Provide the [X, Y] coordinate of the cell's center where the given text is located.  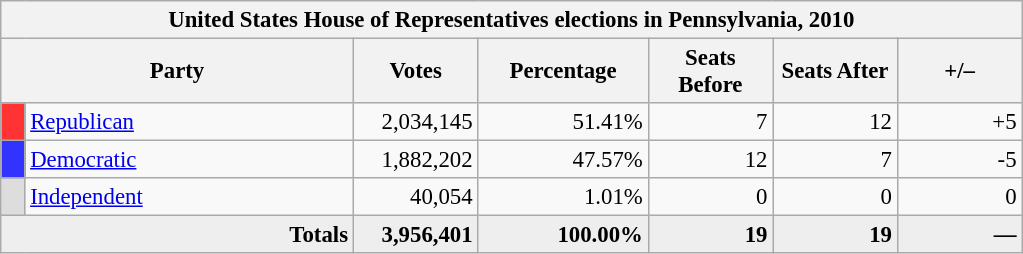
40,054 [416, 197]
51.41% [563, 122]
1,882,202 [416, 160]
United States House of Representatives elections in Pennsylvania, 2010 [512, 20]
47.57% [563, 160]
Seats Before [710, 72]
2,034,145 [416, 122]
Party [178, 72]
Percentage [563, 72]
Totals [178, 235]
1.01% [563, 197]
— [960, 235]
Republican [189, 122]
Votes [416, 72]
100.00% [563, 235]
Independent [189, 197]
+/– [960, 72]
Seats After [836, 72]
+5 [960, 122]
-5 [960, 160]
Democratic [189, 160]
3,956,401 [416, 235]
